From the cell containing the given text, extract its center point as [X, Y] coordinate. 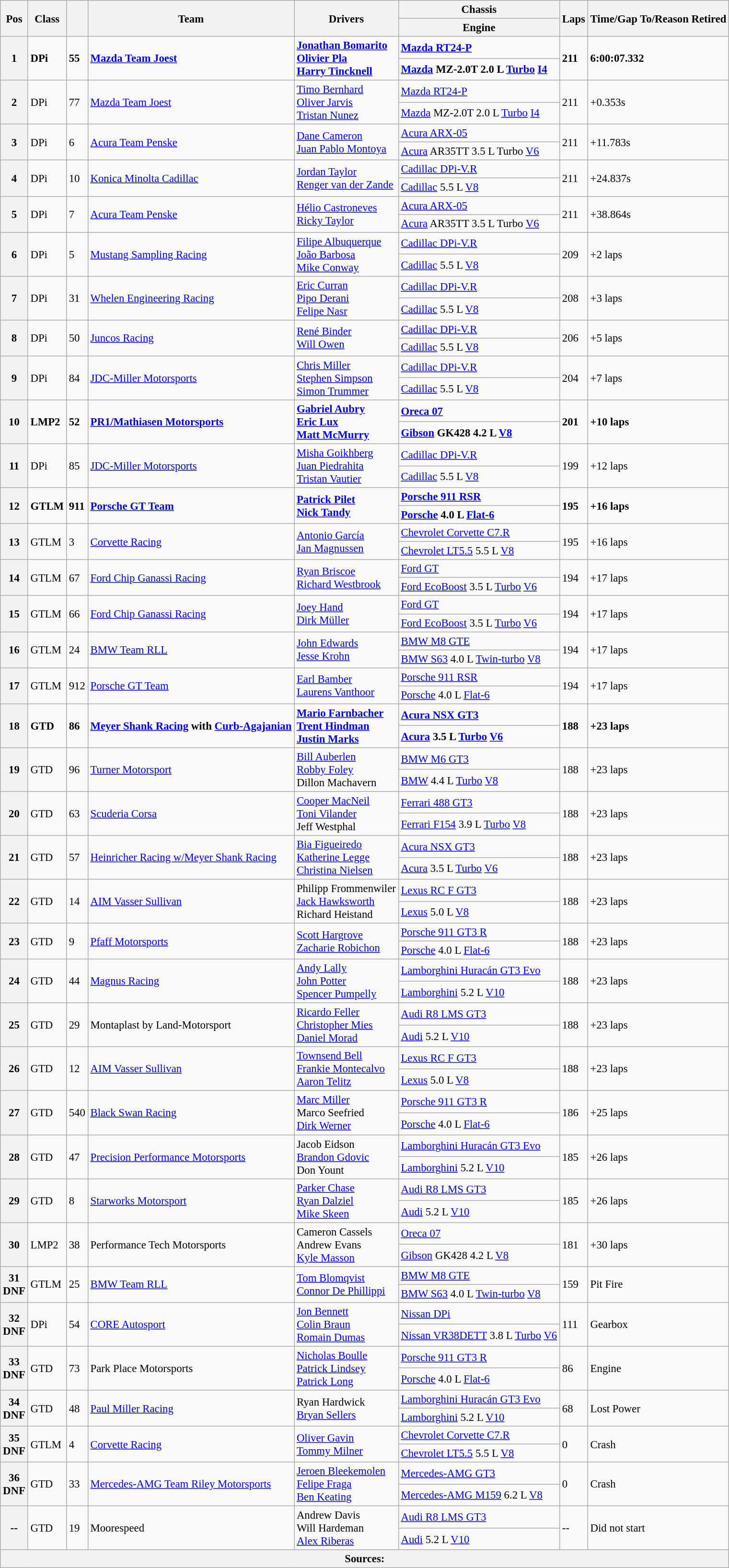
Laps [574, 18]
26 [14, 1069]
+10 laps [659, 422]
+12 laps [659, 466]
John Edwards Jesse Krohn [347, 650]
44 [77, 981]
Mustang Sampling Racing [191, 254]
96 [77, 770]
17 [14, 686]
Drivers [347, 18]
Turner Motorsport [191, 770]
22 [14, 902]
6:00:07.332 [659, 58]
57 [77, 858]
181 [574, 1245]
186 [574, 1113]
Paul Miller Racing [191, 1408]
20 [14, 813]
Jon Bennett Colin Braun Romain Dumas [347, 1325]
Nissan DPi [479, 1314]
23 [14, 941]
Marc Miller Marco Seefried Dirk Werner [347, 1113]
Eric Curran Pipo Derani Felipe Nasr [347, 298]
Timo Bernhard Oliver Jarvis Tristan Nunez [347, 103]
Joey Hand Dirk Müller [347, 614]
28 [14, 1157]
Ferrari F154 3.9 L Turbo V8 [479, 824]
55 [77, 58]
Pfaff Motorsports [191, 941]
Chassis [479, 10]
73 [77, 1368]
34DNF [14, 1408]
31DNF [14, 1284]
Townsend Bell Frankie Montecalvo Aaron Telitz [347, 1069]
54 [77, 1325]
35DNF [14, 1444]
Andrew Davis Will Hardeman Alex Riberas [347, 1528]
CORE Autosport [191, 1325]
159 [574, 1284]
Konica Minolta Cadillac [191, 178]
PR1/Mathiasen Motorsports [191, 422]
18 [14, 726]
Jordan Taylor Renger van der Zande [347, 178]
33 [77, 1484]
Jonathan Bomarito Olivier Pla Harry Tincknell [347, 58]
52 [77, 422]
+7 laps [659, 378]
Bia Figueiredo Katherine Legge Christina Nielsen [347, 858]
Mercedes-AMG GT3 [479, 1473]
Park Place Motorsports [191, 1368]
Moorespeed [191, 1528]
27 [14, 1113]
Cameron Cassels Andrew Evans Kyle Masson [347, 1245]
209 [574, 254]
+0.353s [659, 103]
+25 laps [659, 1113]
67 [77, 578]
66 [77, 614]
Class [47, 18]
16 [14, 650]
Mario Farnbacher Trent Hindman Justin Marks [347, 726]
85 [77, 466]
+5 laps [659, 338]
Meyer Shank Racing with Curb-Agajanian [191, 726]
Ryan Hardwick Bryan Sellers [347, 1408]
11 [14, 466]
Nissan VR38DETT 3.8 L Turbo V6 [479, 1335]
63 [77, 813]
BMW 4.4 L Turbo V8 [479, 781]
Did not start [659, 1528]
Whelen Engineering Racing [191, 298]
+30 laps [659, 1245]
Chris Miller Stephen Simpson Simon Trummer [347, 378]
Cooper MacNeil Toni Vilander Jeff Westphal [347, 813]
1 [14, 58]
+24.837s [659, 178]
Antonio García Jan Magnussen [347, 541]
Hélio Castroneves Ricky Taylor [347, 215]
Mercedes-AMG Team Riley Motorsports [191, 1484]
+11.783s [659, 142]
Time/Gap To/Reason Retired [659, 18]
Heinricher Racing w/Meyer Shank Racing [191, 858]
Magnus Racing [191, 981]
Bill Auberlen Robby Foley Dillon Machavern [347, 770]
René Binder Will Owen [347, 338]
Filipe Albuquerque João Barbosa Mike Conway [347, 254]
13 [14, 541]
Parker Chase Ryan Dalziel Mike Skeen [347, 1201]
15 [14, 614]
204 [574, 378]
Montaplast by Land-Motorsport [191, 1025]
Andy Lally John Potter Spencer Pumpelly [347, 981]
911 [77, 506]
Gearbox [659, 1325]
Lost Power [659, 1408]
Dane Cameron Juan Pablo Montoya [347, 142]
912 [77, 686]
199 [574, 466]
Earl Bamber Laurens Vanthoor [347, 686]
Philipp Frommenwiler Jack Hawksworth Richard Heistand [347, 902]
111 [574, 1325]
Precision Performance Motorsports [191, 1157]
38 [77, 1245]
Scott Hargrove Zacharie Robichon [347, 941]
BMW M6 GT3 [479, 759]
Pit Fire [659, 1284]
Team [191, 18]
21 [14, 858]
Performance Tech Motorsports [191, 1245]
Jacob Eidson Brandon Gdovic Don Yount [347, 1157]
Ryan Briscoe Richard Westbrook [347, 578]
84 [77, 378]
206 [574, 338]
Black Swan Racing [191, 1113]
201 [574, 422]
Pos [14, 18]
50 [77, 338]
47 [77, 1157]
540 [77, 1113]
Juncos Racing [191, 338]
+3 laps [659, 298]
Gabriel Aubry Eric Lux Matt McMurry [347, 422]
+38.864s [659, 215]
32DNF [14, 1325]
Ricardo Feller Christopher Mies Daniel Morad [347, 1025]
Misha Goikhberg Juan Piedrahita Tristan Vautier [347, 466]
48 [77, 1408]
30 [14, 1245]
Nicholas Boulle Patrick Lindsey Patrick Long [347, 1368]
208 [574, 298]
33DNF [14, 1368]
Sources: [365, 1559]
Scuderia Corsa [191, 813]
Mercedes-AMG M159 6.2 L V8 [479, 1495]
Patrick Pilet Nick Tandy [347, 506]
2 [14, 103]
+2 laps [659, 254]
Tom Blomqvist Connor De Phillippi [347, 1284]
Jeroen Bleekemolen Felipe Fraga Ben Keating [347, 1484]
31 [77, 298]
68 [574, 1408]
Oliver Gavin Tommy Milner [347, 1444]
Ferrari 488 GT3 [479, 802]
77 [77, 103]
Starworks Motorsport [191, 1201]
36DNF [14, 1484]
